Provide the [x, y] coordinate of the cell's center where the given text is located.  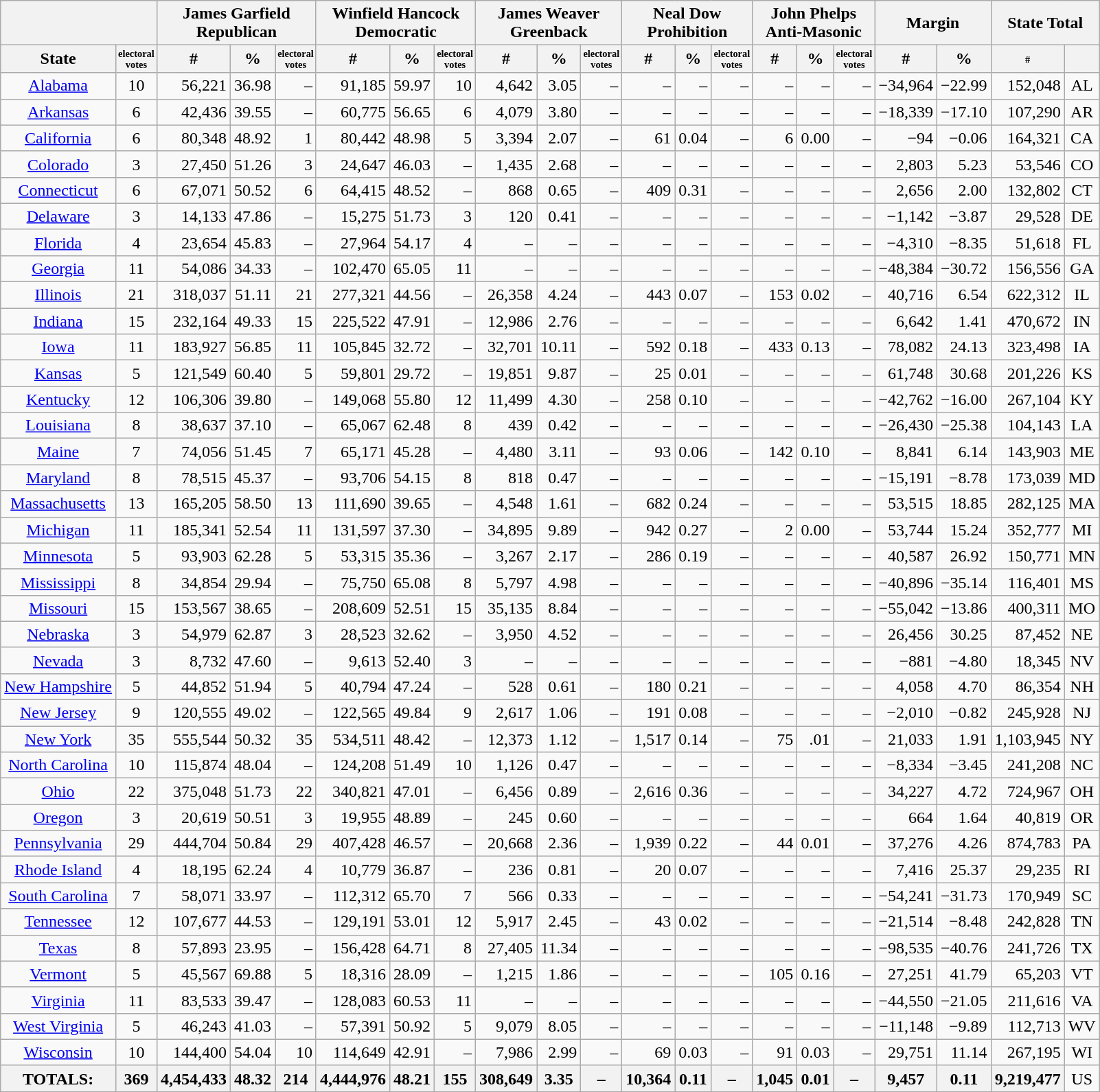
46.57 [412, 844]
211,616 [1027, 1000]
124,208 [353, 765]
Nevada [58, 660]
52.51 [412, 608]
69 [648, 1052]
170,949 [1027, 896]
MD [1082, 478]
37.30 [412, 530]
340,821 [353, 791]
OR [1082, 817]
1.61 [559, 504]
Margin [932, 23]
6.54 [964, 295]
11,499 [507, 399]
0.13 [816, 347]
−40,896 [906, 582]
−21,514 [906, 922]
443 [648, 295]
12,986 [507, 321]
286 [648, 556]
−17.10 [964, 112]
4.24 [559, 295]
James GarfieldRepublican [236, 23]
87,452 [1027, 634]
AL [1082, 86]
−8,334 [906, 765]
2.68 [559, 164]
12,373 [507, 739]
CT [1082, 190]
18,195 [194, 870]
4,548 [507, 504]
50.32 [253, 739]
874,783 [1027, 844]
0.42 [559, 426]
53,546 [1027, 164]
9,219,477 [1027, 1078]
9.89 [559, 530]
65.05 [412, 268]
44.53 [253, 922]
−13.86 [964, 608]
566 [507, 896]
Kansas [58, 373]
0.81 [559, 870]
NC [1082, 765]
38,637 [194, 426]
Missouri [58, 608]
−18,339 [906, 112]
107,290 [1027, 112]
152,048 [1027, 86]
−0.06 [964, 138]
Oregon [58, 817]
Rhode Island [58, 870]
724,967 [1027, 791]
64,415 [353, 190]
528 [507, 686]
49.02 [253, 713]
RI [1082, 870]
131,597 [353, 530]
2,803 [906, 164]
18.85 [964, 504]
47.60 [253, 660]
29,751 [906, 1052]
ME [1082, 452]
112,713 [1027, 1026]
102,470 [353, 268]
−31.73 [964, 896]
Tennessee [58, 922]
2.00 [964, 190]
Neal DowProhibition [687, 23]
0.60 [559, 817]
State Total [1045, 23]
156,556 [1027, 268]
242,828 [1027, 922]
3.05 [559, 86]
56,221 [194, 86]
58,071 [194, 896]
39.55 [253, 112]
48.42 [412, 739]
664 [906, 817]
51.49 [412, 765]
2.45 [559, 922]
245,928 [1027, 713]
GA [1082, 268]
41.03 [253, 1026]
Louisiana [58, 426]
80,442 [353, 138]
45.83 [253, 242]
208,609 [353, 608]
105,845 [353, 347]
44.56 [412, 295]
18,345 [1027, 660]
James WeaverGreenback [549, 23]
Florida [58, 242]
26.92 [964, 556]
48.52 [412, 190]
622,312 [1027, 295]
45,567 [194, 974]
4,642 [507, 86]
TX [1082, 948]
California [58, 138]
AR [1082, 112]
9,613 [353, 660]
156,428 [353, 948]
Mississippi [58, 582]
Connecticut [58, 190]
23.95 [253, 948]
Maryland [58, 478]
26,358 [507, 295]
120 [507, 216]
28,523 [353, 634]
46.03 [412, 164]
Pennsylvania [58, 844]
48.89 [412, 817]
51.45 [253, 452]
277,321 [353, 295]
164,321 [1027, 138]
15.24 [964, 530]
57,391 [353, 1026]
−21.05 [964, 1000]
129,191 [353, 922]
142 [775, 452]
46,243 [194, 1026]
Iowa [58, 347]
NE [1082, 634]
51.26 [253, 164]
369 [136, 1078]
20,668 [507, 844]
Georgia [58, 268]
50.52 [253, 190]
2,616 [648, 791]
−55,042 [906, 608]
DE [1082, 216]
6,642 [906, 321]
20 [648, 870]
45.37 [253, 478]
NY [1082, 739]
65,203 [1027, 974]
Nebraska [58, 634]
MI [1082, 530]
WV [1082, 1026]
32,701 [507, 347]
29.94 [253, 582]
120,555 [194, 713]
40,716 [906, 295]
−30.72 [964, 268]
25.37 [964, 870]
59.97 [412, 86]
MA [1082, 504]
183,927 [194, 347]
IA [1082, 347]
180 [648, 686]
60,775 [353, 112]
0.65 [559, 190]
86,354 [1027, 686]
KY [1082, 399]
4,079 [507, 112]
−8.78 [964, 478]
407,428 [353, 844]
40,794 [353, 686]
37,276 [906, 844]
60.40 [253, 373]
42,436 [194, 112]
0.21 [694, 686]
93,903 [194, 556]
PA [1082, 844]
VA [1082, 1000]
−3.87 [964, 216]
−42,762 [906, 399]
153 [775, 295]
470,672 [1027, 321]
West Virginia [58, 1026]
44 [775, 844]
26,456 [906, 634]
352,777 [1027, 530]
1.12 [559, 739]
Virginia [58, 1000]
201,226 [1027, 373]
Kentucky [58, 399]
241,726 [1027, 948]
Vermont [58, 974]
47.01 [412, 791]
56.85 [253, 347]
−1,142 [906, 216]
0.04 [694, 138]
2.36 [559, 844]
8.05 [559, 1026]
44,852 [194, 686]
55.80 [412, 399]
0.36 [694, 791]
52.54 [253, 530]
116,401 [1027, 582]
0.19 [694, 556]
1.41 [964, 321]
48.21 [412, 1078]
7,986 [507, 1052]
2.76 [559, 321]
78,082 [906, 347]
New Jersey [58, 713]
−3.45 [964, 765]
3,394 [507, 138]
36.87 [412, 870]
5,797 [507, 582]
Massachusetts [58, 504]
Alabama [58, 86]
2.99 [559, 1052]
444,704 [194, 844]
27,251 [906, 974]
4.70 [964, 686]
225,522 [353, 321]
245 [507, 817]
MS [1082, 582]
IL [1082, 295]
TN [1082, 922]
MO [1082, 608]
83,533 [194, 1000]
318,037 [194, 295]
TOTALS: [58, 1078]
8,841 [906, 452]
114,649 [353, 1052]
IN [1082, 321]
53,744 [906, 530]
36.98 [253, 86]
155 [455, 1078]
−40.76 [964, 948]
10,364 [648, 1078]
−16.00 [964, 399]
232,164 [194, 321]
38.65 [253, 608]
SC [1082, 896]
33.97 [253, 896]
7,416 [906, 870]
105 [775, 974]
173,039 [1027, 478]
−2,010 [906, 713]
241,208 [1027, 765]
439 [507, 426]
4,454,433 [194, 1078]
4,444,976 [353, 1078]
433 [775, 347]
WI [1082, 1052]
−34,964 [906, 86]
47.91 [412, 321]
FL [1082, 242]
35.36 [412, 556]
214 [296, 1078]
−26,430 [906, 426]
4.52 [559, 634]
Colorado [58, 164]
11.34 [559, 948]
64.71 [412, 948]
5,917 [507, 922]
149,068 [353, 399]
0.14 [694, 739]
53.01 [412, 922]
LA [1082, 426]
49.84 [412, 713]
30.25 [964, 634]
3.80 [559, 112]
236 [507, 870]
91,185 [353, 86]
3,950 [507, 634]
US [1082, 1078]
45.28 [412, 452]
40,819 [1027, 817]
534,511 [353, 739]
0.89 [559, 791]
−4,310 [906, 242]
53,515 [906, 504]
107,677 [194, 922]
6.14 [964, 452]
27,450 [194, 164]
592 [648, 347]
65.70 [412, 896]
1,215 [507, 974]
24.13 [964, 347]
93,706 [353, 478]
32.72 [412, 347]
555,544 [194, 739]
−4.80 [964, 660]
1.86 [559, 974]
69.88 [253, 974]
6,456 [507, 791]
62.24 [253, 870]
2,617 [507, 713]
2,656 [906, 190]
942 [648, 530]
282,125 [1027, 504]
59,801 [353, 373]
1,103,945 [1027, 739]
2.17 [559, 556]
4,058 [906, 686]
54.17 [412, 242]
−48,384 [906, 268]
3,267 [507, 556]
25 [648, 373]
50.51 [253, 817]
0.16 [816, 974]
132,802 [1027, 190]
NH [1082, 686]
111,690 [353, 504]
10,779 [353, 870]
37.10 [253, 426]
14,133 [194, 216]
67,071 [194, 190]
VT [1082, 974]
42.91 [412, 1052]
34,895 [507, 530]
818 [507, 478]
54,979 [194, 634]
409 [648, 190]
−11,148 [906, 1026]
39.47 [253, 1000]
20,619 [194, 817]
2 [775, 530]
1,435 [507, 164]
267,195 [1027, 1052]
4.30 [559, 399]
50.92 [412, 1026]
1.91 [964, 739]
121,549 [194, 373]
27,405 [507, 948]
29,235 [1027, 870]
128,083 [353, 1000]
21,033 [906, 739]
19,851 [507, 373]
28.09 [412, 974]
1,045 [775, 1078]
1,126 [507, 765]
50.84 [253, 844]
0.24 [694, 504]
State [58, 59]
8.84 [559, 608]
35,135 [507, 608]
75,750 [353, 582]
32.62 [412, 634]
MN [1082, 556]
165,205 [194, 504]
10.11 [559, 347]
OH [1082, 791]
15,275 [353, 216]
CA [1082, 138]
185,341 [194, 530]
−98,535 [906, 948]
New Hampshire [58, 686]
267,104 [1027, 399]
27,964 [353, 242]
54.04 [253, 1052]
Delaware [58, 216]
.01 [816, 739]
9.87 [559, 373]
Indiana [58, 321]
34,854 [194, 582]
8,732 [194, 660]
58.50 [253, 504]
23,654 [194, 242]
75 [775, 739]
78,515 [194, 478]
−25.38 [964, 426]
112,312 [353, 896]
Minnesota [58, 556]
61 [648, 138]
3.35 [559, 1078]
375,048 [194, 791]
91 [775, 1052]
57,893 [194, 948]
143,903 [1027, 452]
41.79 [964, 974]
34.33 [253, 268]
0.08 [694, 713]
Winfield HancockDemocratic [396, 23]
65,171 [353, 452]
54,086 [194, 268]
144,400 [194, 1052]
115,874 [194, 765]
682 [648, 504]
93 [648, 452]
−8.35 [964, 242]
74,056 [194, 452]
3.11 [559, 452]
52.40 [412, 660]
0.41 [559, 216]
−22.99 [964, 86]
29,528 [1027, 216]
323,498 [1027, 347]
18,316 [353, 974]
122,565 [353, 713]
CO [1082, 164]
48.98 [412, 138]
−15,191 [906, 478]
−35.14 [964, 582]
11.14 [964, 1052]
4.26 [964, 844]
29.72 [412, 373]
−9.89 [964, 1026]
150,771 [1027, 556]
61,748 [906, 373]
South Carolina [58, 896]
308,649 [507, 1078]
1.64 [964, 817]
4,480 [507, 452]
Illinois [58, 295]
48.32 [253, 1078]
North Carolina [58, 765]
−8.48 [964, 922]
New York [58, 739]
43 [648, 922]
Ohio [58, 791]
John PhelpsAnti-Masonic [814, 23]
0.33 [559, 896]
9,457 [906, 1078]
9,079 [507, 1026]
65,067 [353, 426]
2.07 [559, 138]
4.72 [964, 791]
47.86 [253, 216]
0.27 [694, 530]
47.24 [412, 686]
51.11 [253, 295]
Wisconsin [58, 1052]
1.06 [559, 713]
104,143 [1027, 426]
40,587 [906, 556]
62.28 [253, 556]
65.08 [412, 582]
19,955 [353, 817]
0.06 [694, 452]
0.31 [694, 190]
62.48 [412, 426]
48.04 [253, 765]
Maine [58, 452]
0.18 [694, 347]
400,311 [1027, 608]
0.22 [694, 844]
868 [507, 190]
48.92 [253, 138]
51,618 [1027, 242]
Arkansas [58, 112]
24,647 [353, 164]
34,227 [906, 791]
60.53 [412, 1000]
−881 [906, 660]
51.94 [253, 686]
53,315 [353, 556]
Texas [58, 948]
−94 [906, 138]
56.65 [412, 112]
191 [648, 713]
NV [1082, 660]
54.15 [412, 478]
1,939 [648, 844]
KS [1082, 373]
4.98 [559, 582]
5.23 [964, 164]
1 [296, 138]
49.33 [253, 321]
1,517 [648, 739]
258 [648, 399]
NJ [1082, 713]
39.65 [412, 504]
106,306 [194, 399]
0.61 [559, 686]
39.80 [253, 399]
80,348 [194, 138]
Michigan [58, 530]
−54,241 [906, 896]
153,567 [194, 608]
30.68 [964, 373]
−44,550 [906, 1000]
−0.82 [964, 713]
62.87 [253, 634]
